Detect which cell encompasses the target text, then output its (X, Y) center coordinate. 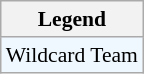
Wildcard Team (72, 55)
Legend (72, 19)
